Scan for the cell matching the given text and deliver its (X, Y) coordinate at center. 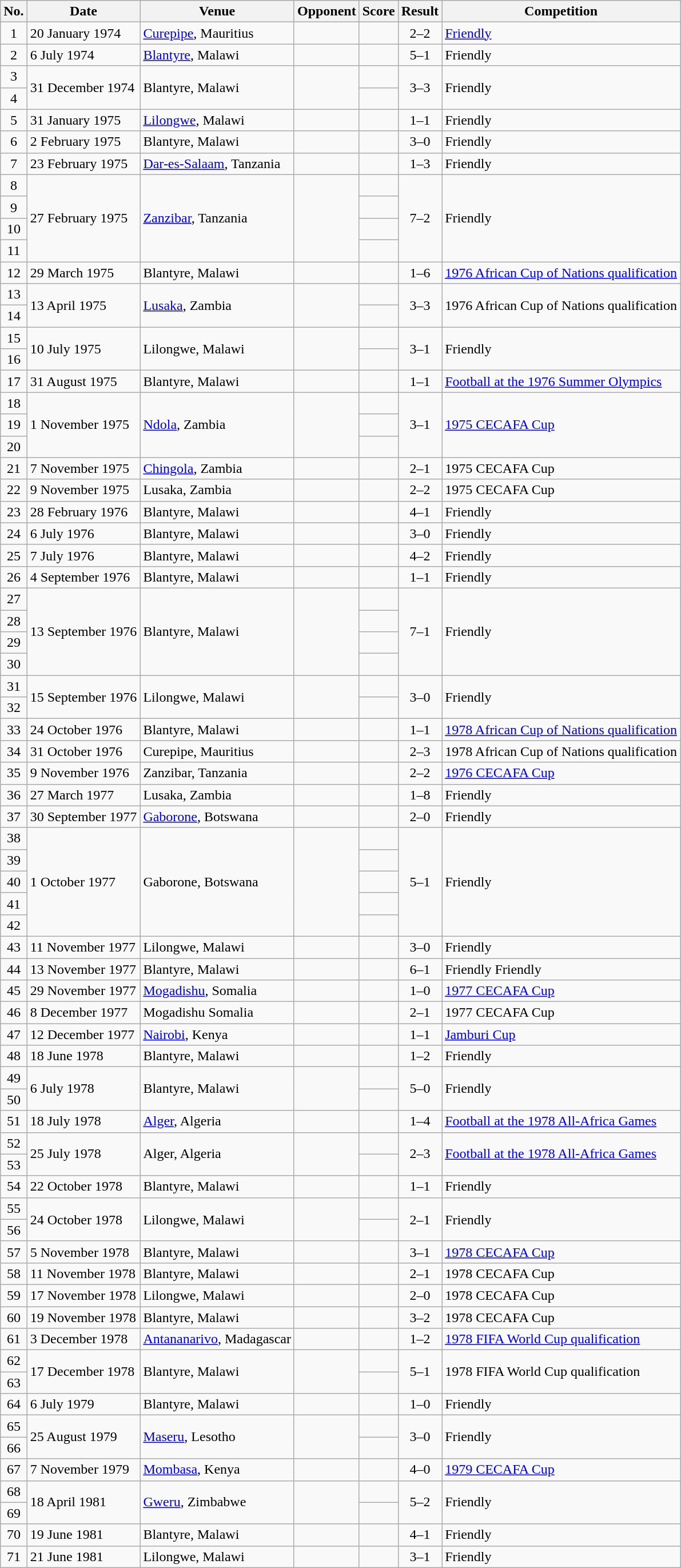
31 August 1975 (83, 381)
60 (14, 1317)
18 April 1981 (83, 1502)
1979 CECAFA Cup (561, 1470)
Gweru, Zimbabwe (217, 1502)
Football at the 1976 Summer Olympics (561, 381)
25 (14, 555)
61 (14, 1339)
20 (14, 447)
Date (83, 11)
3 December 1978 (83, 1339)
Opponent (326, 11)
67 (14, 1470)
43 (14, 947)
57 (14, 1252)
31 (14, 686)
34 (14, 751)
25 August 1979 (83, 1437)
42 (14, 925)
66 (14, 1448)
12 (14, 273)
49 (14, 1078)
37 (14, 817)
63 (14, 1383)
Jamburi Cup (561, 1034)
4 (14, 98)
7 November 1979 (83, 1470)
62 (14, 1361)
25 July 1978 (83, 1154)
Score (379, 11)
27 February 1975 (83, 218)
13 (14, 295)
1 October 1977 (83, 882)
33 (14, 730)
6 July 1974 (83, 55)
10 (14, 229)
17 December 1978 (83, 1372)
29 (14, 643)
Antananarivo, Madagascar (217, 1339)
70 (14, 1535)
59 (14, 1295)
55 (14, 1208)
28 (14, 620)
39 (14, 860)
30 September 1977 (83, 817)
6 July 1978 (83, 1089)
18 June 1978 (83, 1056)
6–1 (420, 969)
22 October 1978 (83, 1187)
1–8 (420, 795)
8 (14, 185)
51 (14, 1121)
50 (14, 1100)
4 September 1976 (83, 577)
19 (14, 425)
1–6 (420, 273)
1976 CECAFA Cup (561, 773)
7 (14, 164)
12 December 1977 (83, 1034)
19 June 1981 (83, 1535)
36 (14, 795)
8 December 1977 (83, 1013)
3–2 (420, 1317)
23 February 1975 (83, 164)
29 November 1977 (83, 991)
28 February 1976 (83, 512)
24 October 1978 (83, 1219)
5–2 (420, 1502)
24 (14, 534)
11 November 1978 (83, 1273)
Dar-es-Salaam, Tanzania (217, 164)
21 (14, 468)
17 November 1978 (83, 1295)
6 (14, 142)
Competition (561, 11)
1–3 (420, 164)
9 November 1976 (83, 773)
53 (14, 1165)
4–0 (420, 1470)
Result (420, 11)
4–2 (420, 555)
No. (14, 11)
6 July 1976 (83, 534)
30 (14, 664)
64 (14, 1404)
32 (14, 708)
11 November 1977 (83, 947)
48 (14, 1056)
1 (14, 33)
46 (14, 1013)
52 (14, 1143)
11 (14, 250)
9 November 1975 (83, 490)
69 (14, 1513)
5 (14, 120)
41 (14, 904)
Maseru, Lesotho (217, 1437)
68 (14, 1491)
13 April 1975 (83, 305)
19 November 1978 (83, 1317)
15 September 1976 (83, 697)
6 July 1979 (83, 1404)
Mogadishu Somalia (217, 1013)
31 December 1974 (83, 87)
17 (14, 381)
38 (14, 838)
35 (14, 773)
26 (14, 577)
16 (14, 360)
Ndola, Zambia (217, 425)
27 March 1977 (83, 795)
13 November 1977 (83, 969)
Venue (217, 11)
7–1 (420, 631)
1–4 (420, 1121)
56 (14, 1230)
13 September 1976 (83, 631)
54 (14, 1187)
21 June 1981 (83, 1557)
7 July 1976 (83, 555)
7–2 (420, 218)
31 January 1975 (83, 120)
18 July 1978 (83, 1121)
24 October 1976 (83, 730)
71 (14, 1557)
10 July 1975 (83, 349)
14 (14, 316)
3 (14, 77)
15 (14, 338)
Mogadishu, Somalia (217, 991)
Friendly Friendly (561, 969)
31 October 1976 (83, 751)
9 (14, 207)
Chingola, Zambia (217, 468)
47 (14, 1034)
2 (14, 55)
7 November 1975 (83, 468)
2 February 1975 (83, 142)
22 (14, 490)
20 January 1974 (83, 33)
40 (14, 882)
44 (14, 969)
5–0 (420, 1089)
23 (14, 512)
65 (14, 1426)
5 November 1978 (83, 1252)
Nairobi, Kenya (217, 1034)
45 (14, 991)
58 (14, 1273)
18 (14, 403)
27 (14, 599)
1 November 1975 (83, 425)
Mombasa, Kenya (217, 1470)
29 March 1975 (83, 273)
